Return [x, y] of the center of cell containing provided text 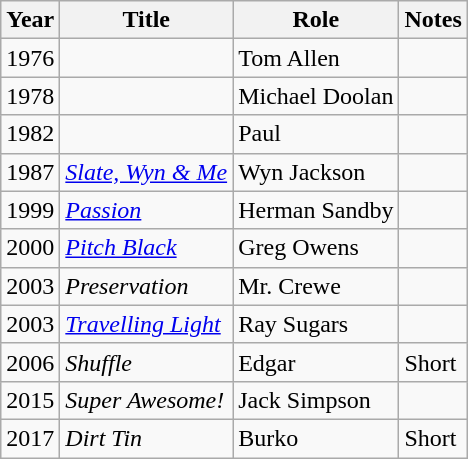
Michael Doolan [316, 96]
Role [316, 20]
Dirt Tin [146, 438]
Paul [316, 134]
Jack Simpson [316, 400]
2006 [30, 362]
1978 [30, 96]
Preservation [146, 286]
Mr. Crewe [316, 286]
1982 [30, 134]
Edgar [316, 362]
Herman Sandby [316, 210]
1976 [30, 58]
1987 [30, 172]
Burko [316, 438]
Slate, Wyn & Me [146, 172]
Title [146, 20]
Ray Sugars [316, 324]
Tom Allen [316, 58]
2000 [30, 248]
2015 [30, 400]
Greg Owens [316, 248]
Travelling Light [146, 324]
1999 [30, 210]
Pitch Black [146, 248]
Notes [433, 20]
2017 [30, 438]
Super Awesome! [146, 400]
Year [30, 20]
Passion [146, 210]
Wyn Jackson [316, 172]
Shuffle [146, 362]
